Find where the given text appears and provide that cell's center as (x, y) coordinate. 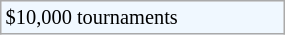
$10,000 tournaments (142, 17)
